Determine the [x, y] coordinate at the center of the cell enclosing the given text.  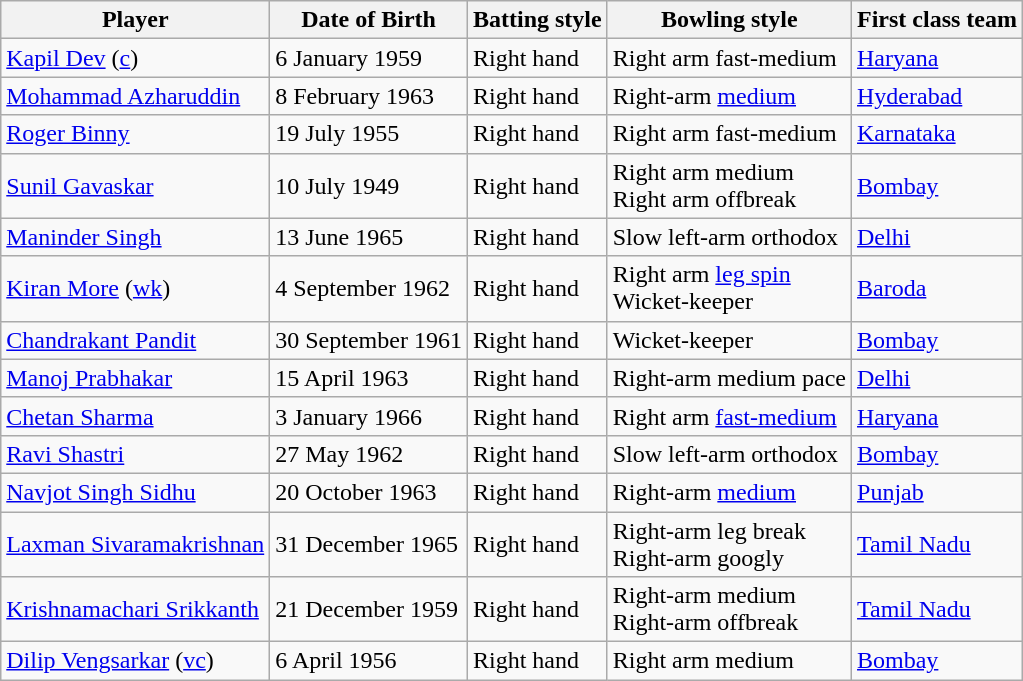
4 September 1962 [369, 288]
27 May 1962 [369, 454]
Date of Birth [369, 20]
Roger Binny [136, 134]
Bowling style [729, 20]
First class team [938, 20]
19 July 1955 [369, 134]
30 September 1961 [369, 340]
Punjab [938, 492]
Kapil Dev (c) [136, 58]
Right-arm leg breakRight-arm googly [729, 544]
Laxman Sivaramakrishnan [136, 544]
Kiran More (wk) [136, 288]
Krishnamachari Srikkanth [136, 610]
Wicket-keeper [729, 340]
Dilip Vengsarkar (vc) [136, 661]
15 April 1963 [369, 378]
13 June 1965 [369, 237]
20 October 1963 [369, 492]
Manoj Prabhakar [136, 378]
Ravi Shastri [136, 454]
Baroda [938, 288]
Chandrakant Pandit [136, 340]
8 February 1963 [369, 96]
Hyderabad [938, 96]
Karnataka [938, 134]
3 January 1966 [369, 416]
6 April 1956 [369, 661]
Navjot Singh Sidhu [136, 492]
Right-arm mediumRight-arm offbreak [729, 610]
Batting style [537, 20]
Right-arm medium pace [729, 378]
Sunil Gavaskar [136, 186]
Maninder Singh [136, 237]
10 July 1949 [369, 186]
21 December 1959 [369, 610]
Mohammad Azharuddin [136, 96]
Right arm leg spinWicket-keeper [729, 288]
Right arm mediumRight arm offbreak [729, 186]
Player [136, 20]
Right arm medium [729, 661]
31 December 1965 [369, 544]
6 January 1959 [369, 58]
Chetan Sharma [136, 416]
